Scan for the cell matching the given text and deliver its [x, y] coordinate at center. 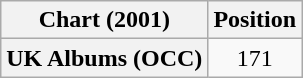
171 [255, 58]
UK Albums (OCC) [104, 58]
Chart (2001) [104, 20]
Position [255, 20]
